Locate the cell with the specified text and output its (x, y) center coordinate. 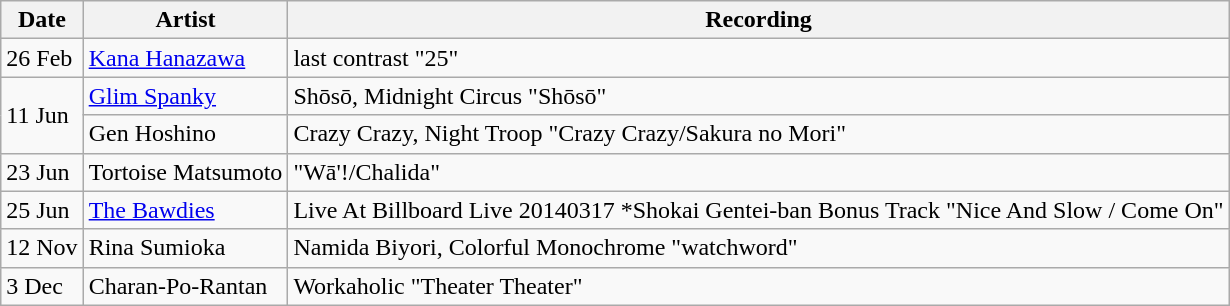
11 Jun (42, 115)
Rina Sumioka (186, 248)
12 Nov (42, 248)
Date (42, 20)
Live At Billboard Live 20140317 *Shokai Gentei-ban Bonus Track "Nice And Slow / Come On" (758, 210)
Artist (186, 20)
Namida Biyori, Colorful Monochrome "watchword" (758, 248)
Workaholic "Theater Theater" (758, 286)
Glim Spanky (186, 96)
last contrast "25" (758, 58)
"Wā'!/Chalida" (758, 172)
3 Dec (42, 286)
Charan-Po-Rantan (186, 286)
26 Feb (42, 58)
Crazy Crazy, Night Troop "Crazy Crazy/Sakura no Mori" (758, 134)
The Bawdies (186, 210)
Recording (758, 20)
Shōsō, Midnight Circus "Shōsō" (758, 96)
Tortoise Matsumoto (186, 172)
Kana Hanazawa (186, 58)
25 Jun (42, 210)
Gen Hoshino (186, 134)
23 Jun (42, 172)
